From the cell containing the given text, extract its center point as [x, y] coordinate. 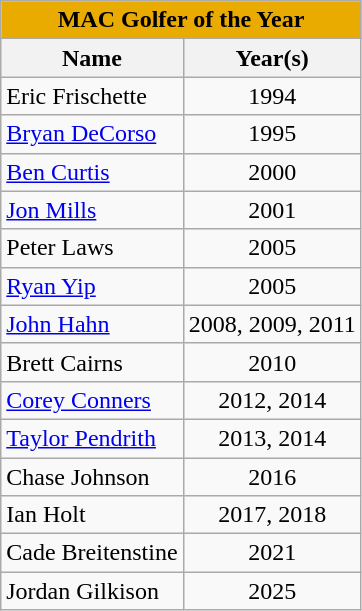
2016 [272, 477]
2025 [272, 591]
Ben Curtis [92, 172]
Jon Mills [92, 210]
Cade Breitenstine [92, 553]
Brett Cairns [92, 362]
Chase Johnson [92, 477]
1994 [272, 96]
2000 [272, 172]
1995 [272, 134]
Eric Frischette [92, 96]
2021 [272, 553]
2012, 2014 [272, 400]
2010 [272, 362]
2017, 2018 [272, 515]
2001 [272, 210]
Taylor Pendrith [92, 438]
Name [92, 58]
MAC Golfer of the Year [182, 20]
Peter Laws [92, 248]
John Hahn [92, 324]
Ian Holt [92, 515]
Bryan DeCorso [92, 134]
2008, 2009, 2011 [272, 324]
Year(s) [272, 58]
Ryan Yip [92, 286]
2013, 2014 [272, 438]
Corey Conners [92, 400]
Jordan Gilkison [92, 591]
